Scan for the cell matching the given text and deliver its (x, y) coordinate at center. 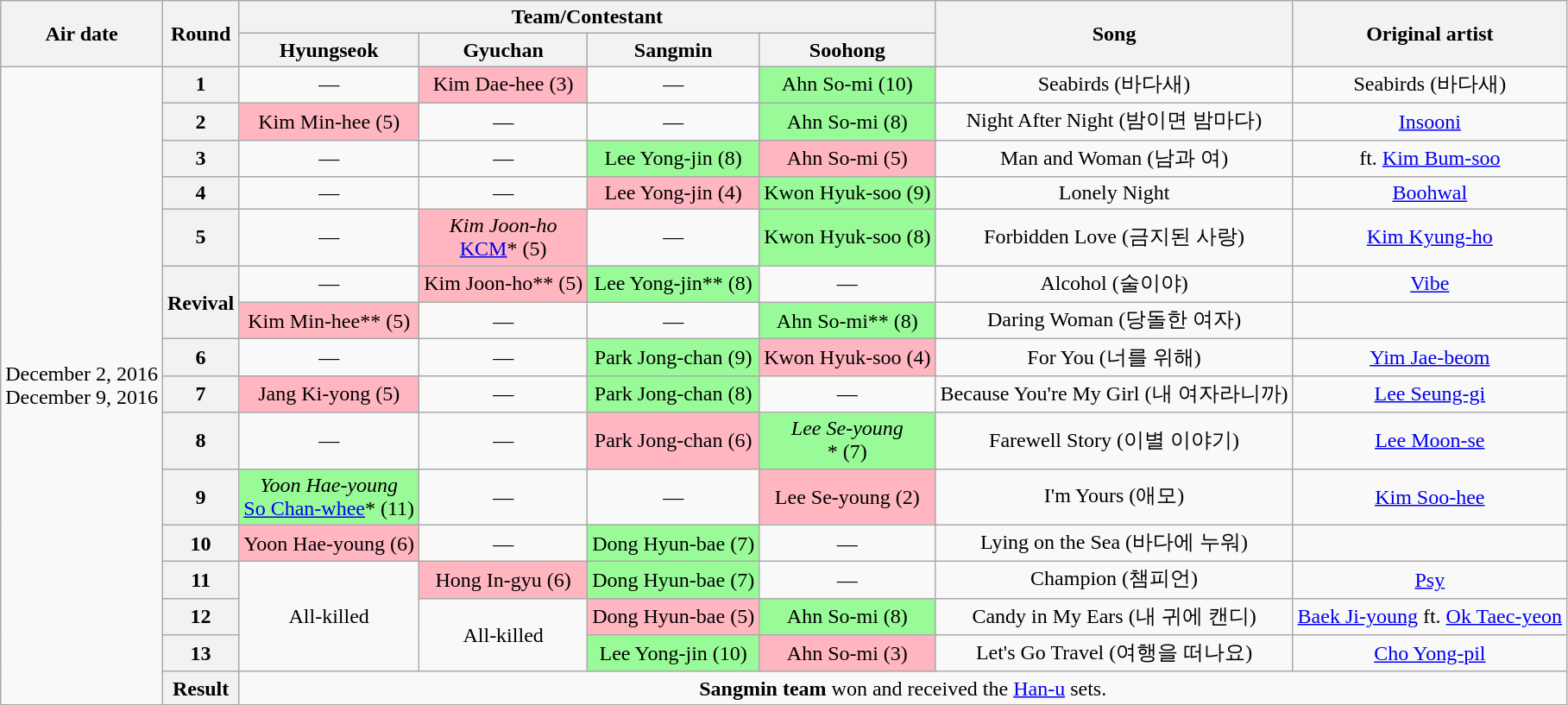
Kim Dae-hee (3) (504, 85)
Cho Yong-pil (1430, 654)
Kim Joon-hoKCM* (5) (504, 238)
7 (200, 393)
Daring Woman (당돌한 여자) (1114, 321)
Kim Min-hee (5) (330, 121)
12 (200, 616)
Kim Min-hee** (5) (330, 321)
Insooni (1430, 121)
Yoon Hae-youngSo Chan-whee* (11) (330, 497)
5 (200, 238)
13 (200, 654)
1 (200, 85)
Boohwal (1430, 193)
4 (200, 193)
Result (200, 688)
Revival (200, 302)
Kwon Hyuk-soo (9) (847, 193)
Yim Jae-beom (1430, 357)
Baek Ji-young ft. Ok Taec-yeon (1430, 616)
9 (200, 497)
Dong Hyun-bae (5) (673, 616)
Hong In-gyu (6) (504, 580)
Let's Go Travel (여행을 떠나요) (1114, 654)
8 (200, 440)
Park Jong-chan (8) (673, 393)
Kwon Hyuk-soo (4) (847, 357)
Original artist (1430, 34)
Sangmin team won and received the Han-u sets. (903, 688)
For You (너를 위해) (1114, 357)
Park Jong-chan (6) (673, 440)
Lee Yong-jin (10) (673, 654)
Song (1114, 34)
Lee Yong-jin** (8) (673, 285)
ft. Kim Bum-soo (1430, 159)
Jang Ki-yong (5) (330, 393)
Lee Yong-jin (8) (673, 159)
Farewell Story (이별 이야기) (1114, 440)
Gyuchan (504, 50)
Because You're My Girl (내 여자라니까) (1114, 393)
Soohong (847, 50)
6 (200, 357)
10 (200, 544)
Lee Yong-jin (4) (673, 193)
Lonely Night (1114, 193)
Lee Se-young* (7) (847, 440)
Ahn So-mi** (8) (847, 321)
Champion (챔피언) (1114, 580)
Kim Soo-hee (1430, 497)
Lee Moon-se (1430, 440)
Sangmin (673, 50)
Ahn So-mi (3) (847, 654)
Night After Night (밤이면 밤마다) (1114, 121)
Lee Seung-gi (1430, 393)
Ahn So-mi (10) (847, 85)
Air date (82, 34)
December 2, 2016December 9, 2016 (82, 386)
Forbidden Love (금지된 사랑) (1114, 238)
Kim Joon-ho** (5) (504, 285)
Alcohol (술이야) (1114, 285)
Vibe (1430, 285)
Team/Contestant (587, 17)
Lying on the Sea (바다에 누워) (1114, 544)
Park Jong-chan (9) (673, 357)
Lee Se-young (2) (847, 497)
Hyungseok (330, 50)
Psy (1430, 580)
11 (200, 580)
I'm Yours (애모) (1114, 497)
Man and Woman (남과 여) (1114, 159)
Kim Kyung-ho (1430, 238)
Round (200, 34)
Candy in My Ears (내 귀에 캔디) (1114, 616)
Ahn So-mi (5) (847, 159)
Yoon Hae-young (6) (330, 544)
3 (200, 159)
Kwon Hyuk-soo (8) (847, 238)
2 (200, 121)
